For the text-containing cell, return its midpoint in (X, Y) coordinate format. 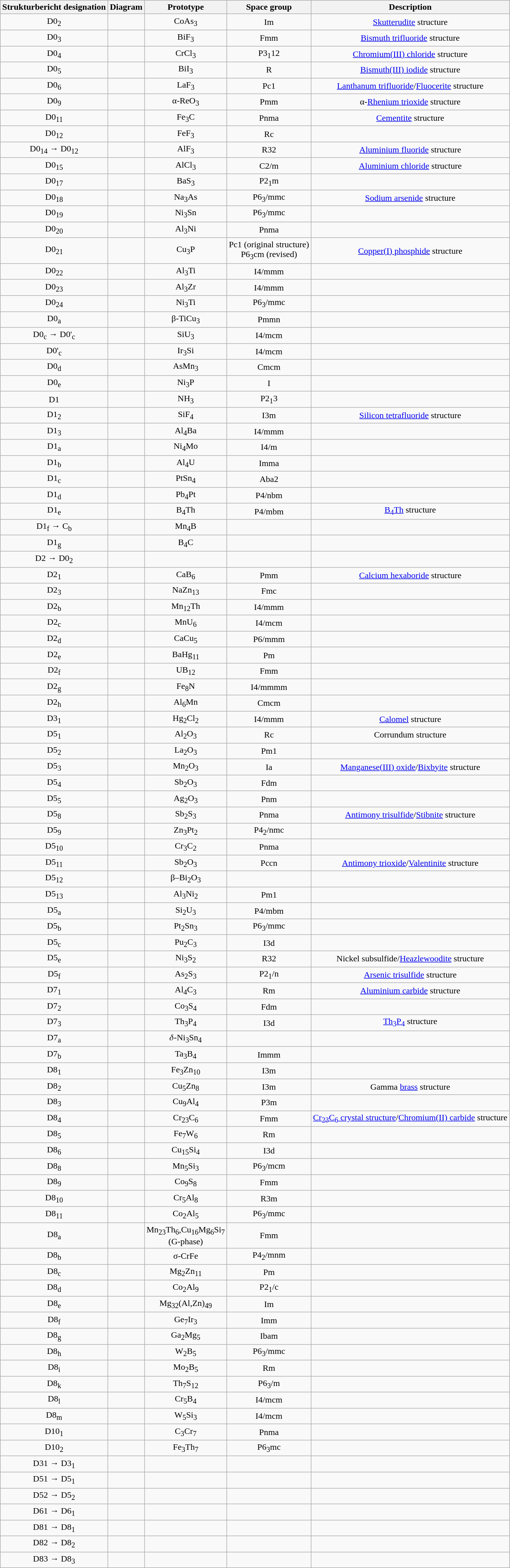
Bismuth(III) iodide structure (410, 70)
I (269, 383)
Ag2O3 (186, 799)
D011 (54, 118)
Co9S8 (186, 1183)
D811 (54, 1214)
D2b (54, 607)
Ni3P (186, 383)
NH3 (186, 399)
Strukturbericht designation (54, 7)
D510 (54, 847)
P213 (269, 399)
D8g (54, 1336)
D54 (54, 783)
R (269, 70)
D022 (54, 271)
AsMn3 (186, 367)
P6/mmm (269, 639)
D06 (54, 86)
Silicon tetrafluoride structure (410, 415)
UB12 (186, 671)
D8k (54, 1384)
D86 (54, 1151)
Ni4Mo (186, 447)
D8c (54, 1272)
D0c → D0'c (54, 335)
D81 → D81 (54, 1528)
Immm (269, 1055)
Al4U (186, 463)
Pb4Pt (186, 495)
D019 (54, 214)
D102 (54, 1448)
D8f (54, 1320)
Nickel subsulfide/Heazlewoodite structure (410, 959)
D84 (54, 1119)
Co2Al9 (186, 1288)
D2 → D02 (54, 559)
D101 (54, 1432)
D83 → D83 (54, 1560)
D1d (54, 495)
α-Rhenium trioxide structure (410, 102)
Al6Mn (186, 703)
Cr3C2 (186, 847)
Al2O3 (186, 735)
FeF3 (186, 134)
Bismuth trifluoride structure (410, 38)
Antimony trisulfide/Stibnite structure (410, 815)
D81 (54, 1071)
σ-CrFe (186, 1256)
D513 (54, 895)
CaCu5 (186, 639)
PtSn4 (186, 479)
Cr5B4 (186, 1400)
Fe3C (186, 118)
D55 (54, 799)
Sodium arsenide structure (410, 198)
P42/mnm (269, 1256)
D014 → D012 (54, 150)
Mo2B5 (186, 1368)
Fe3Th7 (186, 1448)
Co2Al5 (186, 1214)
D1b (54, 463)
Skutterudite structure (410, 22)
Chromium(III) chloride structure (410, 54)
Cu5Zn8 (186, 1086)
D810 (54, 1199)
D0d (54, 367)
Arsenic trisulfide structure (410, 975)
Pccn (269, 863)
D017 (54, 182)
Si2U3 (186, 911)
D0a (54, 319)
Al3Ti (186, 271)
D31 → D31 (54, 1464)
Antimony trioxide/Valentinite structure (410, 863)
D0'c (54, 351)
D83 (54, 1103)
CaB6 (186, 575)
D1e (54, 511)
D52 → D52 (54, 1496)
D02 (54, 22)
D73 (54, 1023)
D82 → D82 (54, 1544)
Manganese(III) oxide/Bixbyite structure (410, 767)
MnU6 (186, 623)
D2f (54, 671)
Sb2S3 (186, 815)
D52 (54, 751)
D88 (54, 1166)
D8a (54, 1236)
AlCl3 (186, 166)
P3m (269, 1103)
Ir3Si (186, 351)
D1c (54, 479)
D020 (54, 230)
D71 (54, 991)
D5c (54, 943)
Mn12Th (186, 607)
Fe7W6 (186, 1135)
P63mc (269, 1448)
Ga2Mg5 (186, 1336)
Imm (269, 1320)
Pnm (269, 799)
Pc1 (269, 86)
Hg2Cl2 (186, 719)
D023 (54, 287)
Ibam (269, 1336)
D2e (54, 655)
D61 → D61 (54, 1512)
D8i (54, 1368)
Aluminium fluoride structure (410, 150)
Corrundum structure (410, 735)
Fe8N (186, 687)
As2S3 (186, 975)
Calomel structure (410, 719)
D015 (54, 166)
Cu3P (186, 251)
B4Th structure (410, 511)
W2B5 (186, 1352)
β-TiCu3 (186, 319)
Cr23C6 (186, 1119)
D5e (54, 959)
Cr23C6 crystal structure/Chromium(II) carbide structure (410, 1119)
D2c (54, 623)
D5f (54, 975)
Aba2 (269, 479)
D58 (54, 815)
D53 (54, 767)
D012 (54, 134)
Th3P4 (186, 1023)
D8b (54, 1256)
D89 (54, 1183)
D59 (54, 831)
Co3S4 (186, 1007)
D51 → D51 (54, 1480)
D1f → Cb (54, 527)
BiI3 (186, 70)
Na3As (186, 198)
D512 (54, 879)
Aluminium chloride structure (410, 166)
D511 (54, 863)
𝛿-Ni3Sn4 (186, 1038)
Pu2C3 (186, 943)
D2h (54, 703)
P21m (269, 182)
D0e (54, 383)
P42/nmc (269, 831)
La2O3 (186, 751)
P4/nbm (269, 495)
P63/mcm (269, 1166)
Cu9Al4 (186, 1103)
D12 (54, 415)
Diagram (126, 7)
D09 (54, 102)
Ni3Ti (186, 304)
Cr5Al8 (186, 1199)
α-ReO3 (186, 102)
Lanthanum trifluoride/Fluocerite structure (410, 86)
Mn23Th6,Cu16Mg6Si7(G-phase) (186, 1236)
W5Si3 (186, 1416)
Pmmn (269, 319)
D31 (54, 719)
B4C (186, 543)
D1a (54, 447)
Zn3Pt2 (186, 831)
CoAs3 (186, 22)
D021 (54, 251)
Mn4B (186, 527)
D8d (54, 1288)
BiF3 (186, 38)
D2g (54, 687)
Th3P4 structure (410, 1023)
D2d (54, 639)
Copper(I) phosphide structure (410, 251)
D018 (54, 198)
D8h (54, 1352)
Cu15Si4 (186, 1151)
SiU3 (186, 335)
Pt2Sn3 (186, 927)
Gamma brass structure (410, 1086)
P21/c (269, 1288)
Mn2O3 (186, 767)
D024 (54, 304)
Ni3Sn (186, 214)
D82 (54, 1086)
Fe3Zn10 (186, 1071)
BaS3 (186, 182)
LaF3 (186, 86)
D7a (54, 1038)
Fmc (269, 591)
Space group (269, 7)
Al3Ni2 (186, 895)
Al3Ni (186, 230)
D13 (54, 431)
D04 (54, 54)
C2/m (269, 166)
AlF3 (186, 150)
Al4C3 (186, 991)
D5a (54, 911)
Prototype (186, 7)
Mn5Si3 (186, 1166)
Ni3S2 (186, 959)
Al3Zr (186, 287)
BaHg11 (186, 655)
R3m (269, 1199)
P3112 (269, 54)
D23 (54, 591)
Imma (269, 463)
Ge7Ir3 (186, 1320)
SiF4 (186, 415)
Th7S12 (186, 1384)
D8l (54, 1400)
D8m (54, 1416)
D1g (54, 543)
D5b (54, 927)
Mg32(Al,Zn)49 (186, 1304)
P63/m (269, 1384)
NaZn13 (186, 591)
Calcium hexaboride structure (410, 575)
Ta3B4 (186, 1055)
β–Bi2O3 (186, 879)
P21/n (269, 975)
I4/m (269, 447)
I4/mmmm (269, 687)
C3Cr7 (186, 1432)
D72 (54, 1007)
Pc1 (original structure)P63cm (revised) (269, 251)
Aluminium carbide structure (410, 991)
D51 (54, 735)
CrCl3 (186, 54)
D03 (54, 38)
Al4Ba (186, 431)
D1 (54, 399)
D85 (54, 1135)
D05 (54, 70)
Ia (269, 767)
B4Th (186, 511)
Mg2Zn11 (186, 1272)
Cementite structure (410, 118)
D21 (54, 575)
Description (410, 7)
D7b (54, 1055)
D8e (54, 1304)
